Detect which cell encompasses the target text, then output its [x, y] center coordinate. 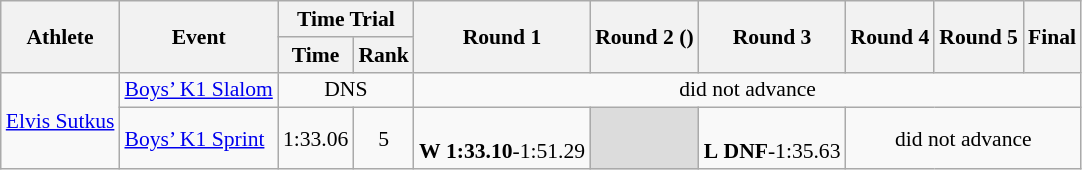
Round 2 () [644, 36]
Round 4 [890, 36]
Boys’ K1 Sprint [198, 138]
Time Trial [346, 19]
5 [384, 138]
1:33.06 [316, 138]
Round 5 [978, 36]
L DNF-1:35.63 [772, 138]
Event [198, 36]
Final [1052, 36]
Elvis Sutkus [60, 120]
W 1:33.10-1:51.29 [502, 138]
Athlete [60, 36]
Round 1 [502, 36]
Time [316, 55]
Rank [384, 55]
Boys’ K1 Slalom [198, 90]
Round 3 [772, 36]
DNS [346, 90]
